Determine the (X, Y) coordinate at the center of the cell enclosing the given text.  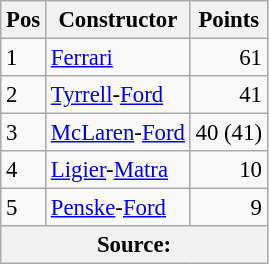
McLaren-Ford (118, 133)
Source: (134, 245)
10 (228, 170)
9 (228, 208)
41 (228, 95)
Constructor (118, 20)
Ligier-Matra (118, 170)
1 (24, 58)
61 (228, 58)
40 (41) (228, 133)
Tyrrell-Ford (118, 95)
Ferrari (118, 58)
Pos (24, 20)
5 (24, 208)
3 (24, 133)
2 (24, 95)
Points (228, 20)
4 (24, 170)
Penske-Ford (118, 208)
